Identify which cell holds the provided text, then report its [x, y] central coordinate. 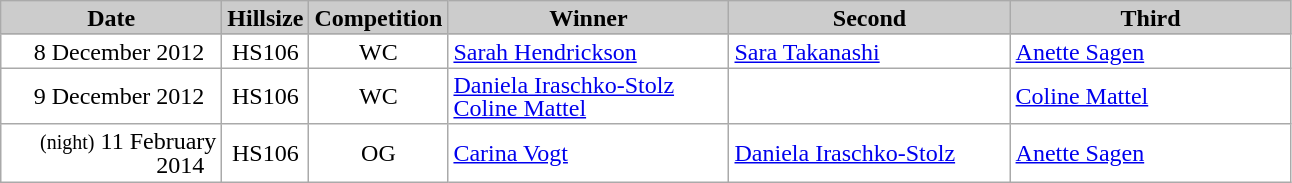
Winner [588, 18]
Third [1150, 18]
8 December 2012 [112, 51]
Daniela Iraschko-Stolz Coline Mattel [588, 96]
(night) 11 February 2014 [112, 153]
Hillsize [266, 18]
Second [870, 18]
Daniela Iraschko-Stolz [870, 153]
OG [378, 153]
Sara Takanashi [870, 51]
Coline Mattel [1150, 96]
Sarah Hendrickson [588, 51]
Date [112, 18]
Competition [378, 18]
9 December 2012 [112, 96]
Carina Vogt [588, 153]
